For the text-containing cell, return its midpoint in [X, Y] coordinate format. 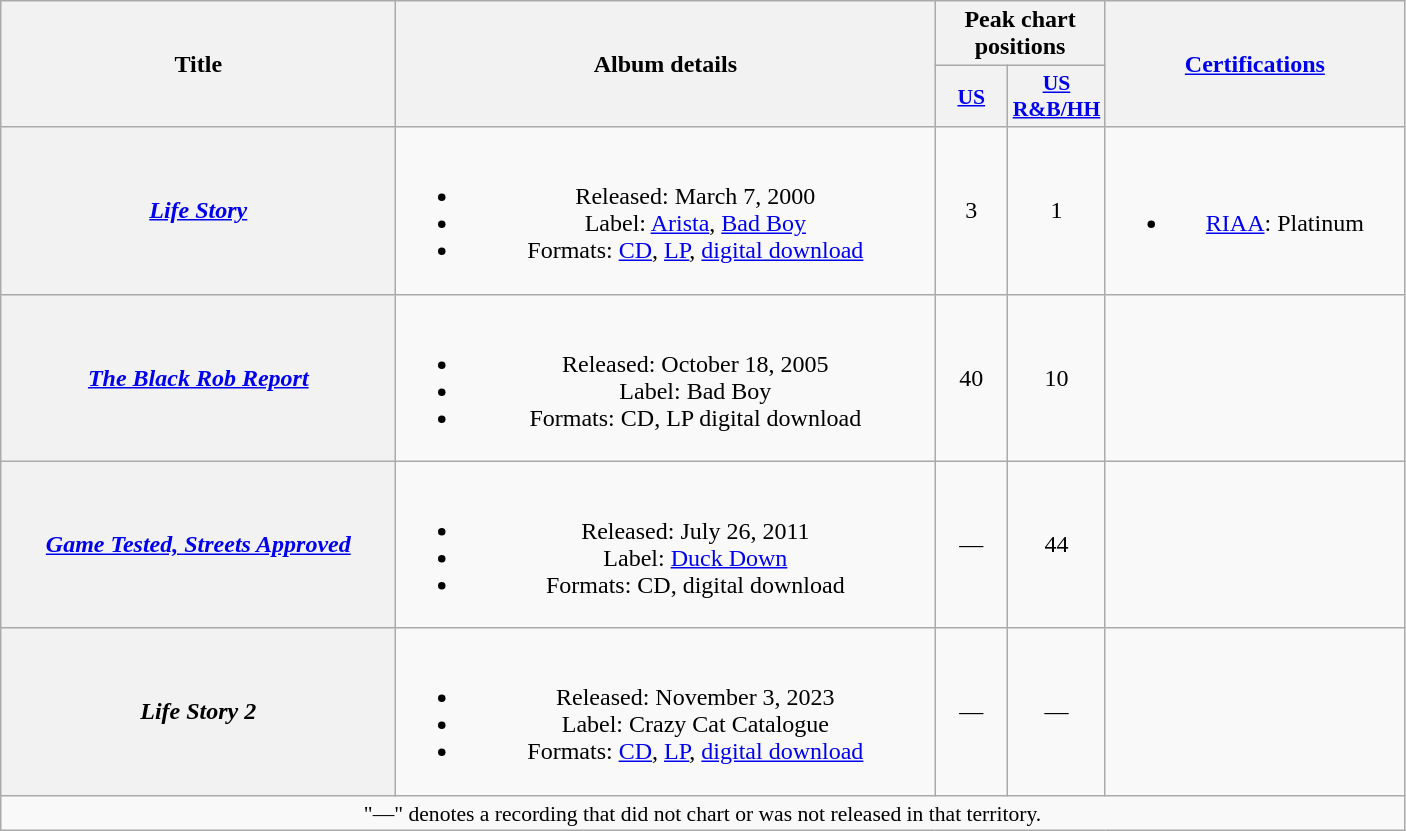
Game Tested, Streets Approved [198, 544]
Album details [666, 64]
RIAA: Platinum [1254, 210]
1 [1057, 210]
10 [1057, 378]
Released: October 18, 2005Label: Bad BoyFormats: CD, LP digital download [666, 378]
US [972, 96]
The Black Rob Report [198, 378]
Released: July 26, 2011Label: Duck DownFormats: CD, digital download [666, 544]
Certifications [1254, 64]
44 [1057, 544]
"—" denotes a recording that did not chart or was not released in that territory. [703, 813]
Released: March 7, 2000Label: Arista, Bad BoyFormats: CD, LP, digital download [666, 210]
Peak chart positions [1020, 34]
USR&B/HH [1057, 96]
Released: November 3, 2023Label: Crazy Cat CatalogueFormats: CD, LP, digital download [666, 712]
Life Story 2 [198, 712]
40 [972, 378]
Title [198, 64]
3 [972, 210]
Life Story [198, 210]
